Capture the cell that displays the provided text and extract its [X, Y] central coordinate. 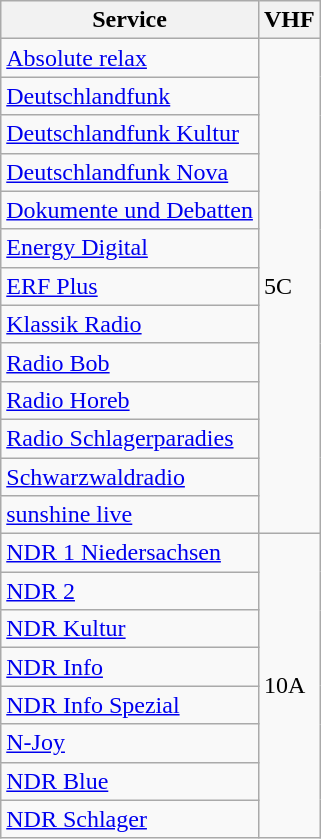
ERF Plus [130, 286]
Deutschlandfunk Kultur [130, 134]
Radio Bob [130, 362]
Radio Horeb [130, 400]
NDR Schlager [130, 819]
5C [289, 286]
Deutschlandfunk [130, 96]
Dokumente und Debatten [130, 210]
Radio Schlagerparadies [130, 438]
NDR Info Spezial [130, 705]
NDR Blue [130, 781]
VHF [289, 20]
sunshine live [130, 515]
10A [289, 686]
NDR Info [130, 667]
Deutschlandfunk Nova [130, 172]
NDR Kultur [130, 629]
Klassik Radio [130, 324]
NDR 1 Niedersachsen [130, 553]
Schwarzwaldradio [130, 477]
NDR 2 [130, 591]
Energy Digital [130, 248]
Service [130, 20]
N-Joy [130, 743]
Absolute relax [130, 58]
